Locate the cell with the specified text and output its (X, Y) center coordinate. 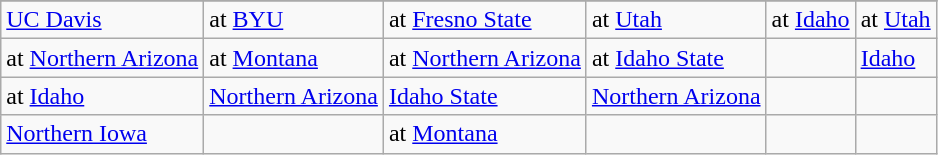
at BYU (294, 20)
at Idaho State (676, 58)
at Fresno State (484, 20)
Idaho State (484, 96)
Northern Iowa (102, 134)
UC Davis (102, 20)
Idaho (896, 58)
